Find where the given text appears and provide that cell's center as (x, y) coordinate. 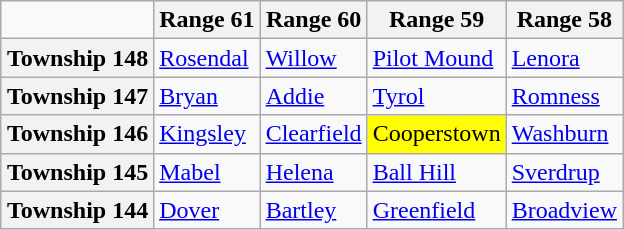
Cooperstown (436, 134)
Dover (207, 210)
Willow (314, 58)
Broadview (564, 210)
Mabel (207, 172)
Greenfield (436, 210)
Pilot Mound (436, 58)
Range 61 (207, 20)
Township 146 (77, 134)
Bartley (314, 210)
Range 59 (436, 20)
Range 58 (564, 20)
Washburn (564, 134)
Lenora (564, 58)
Tyrol (436, 96)
Bryan (207, 96)
Range 60 (314, 20)
Township 145 (77, 172)
Addie (314, 96)
Rosendal (207, 58)
Township 148 (77, 58)
Township 147 (77, 96)
Township 144 (77, 210)
Ball Hill (436, 172)
Kingsley (207, 134)
Sverdrup (564, 172)
Helena (314, 172)
Clearfield (314, 134)
Romness (564, 96)
